Scan for the cell matching the given text and deliver its (x, y) coordinate at center. 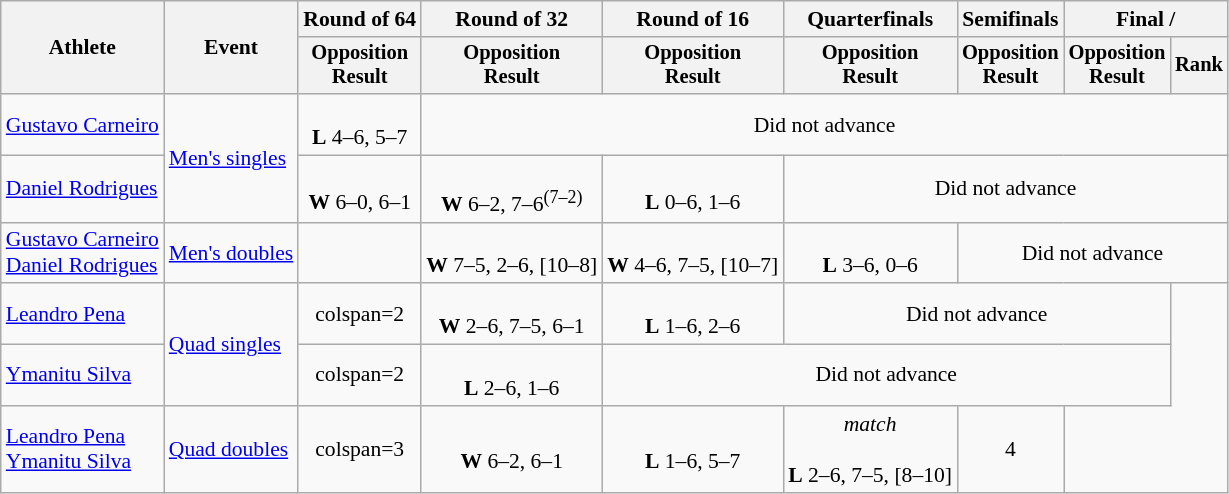
W 6–0, 6–1 (360, 190)
L 0–6, 1–6 (692, 190)
Daniel Rodrigues (82, 190)
Gustavo Carneiro (82, 124)
W 6–2, 6–1 (512, 450)
Quarterfinals (870, 19)
L 2–6, 1–6 (512, 376)
matchL 2–6, 7–5, [8–10] (870, 450)
W 7–5, 2–6, [10–8] (512, 252)
Gustavo CarneiroDaniel Rodrigues (82, 252)
Leandro PenaYmanitu Silva (82, 450)
Event (232, 48)
L 4–6, 5–7 (360, 124)
W 6–2, 7–6(7–2) (512, 190)
colspan=3 (360, 450)
L 1–6, 2–6 (692, 314)
Round of 16 (692, 19)
Quad doubles (232, 450)
Quad singles (232, 345)
W 4–6, 7–5, [10–7] (692, 252)
Athlete (82, 48)
W 2–6, 7–5, 6–1 (512, 314)
Ymanitu Silva (82, 376)
4 (1010, 450)
Leandro Pena (82, 314)
Semifinals (1010, 19)
L 3–6, 0–6 (870, 252)
Men's doubles (232, 252)
Final / (1146, 19)
L 1–6, 5–7 (692, 450)
Men's singles (232, 158)
Rank (1199, 66)
Round of 32 (512, 19)
Round of 64 (360, 19)
